Locate the cell with the specified text and output its [x, y] center coordinate. 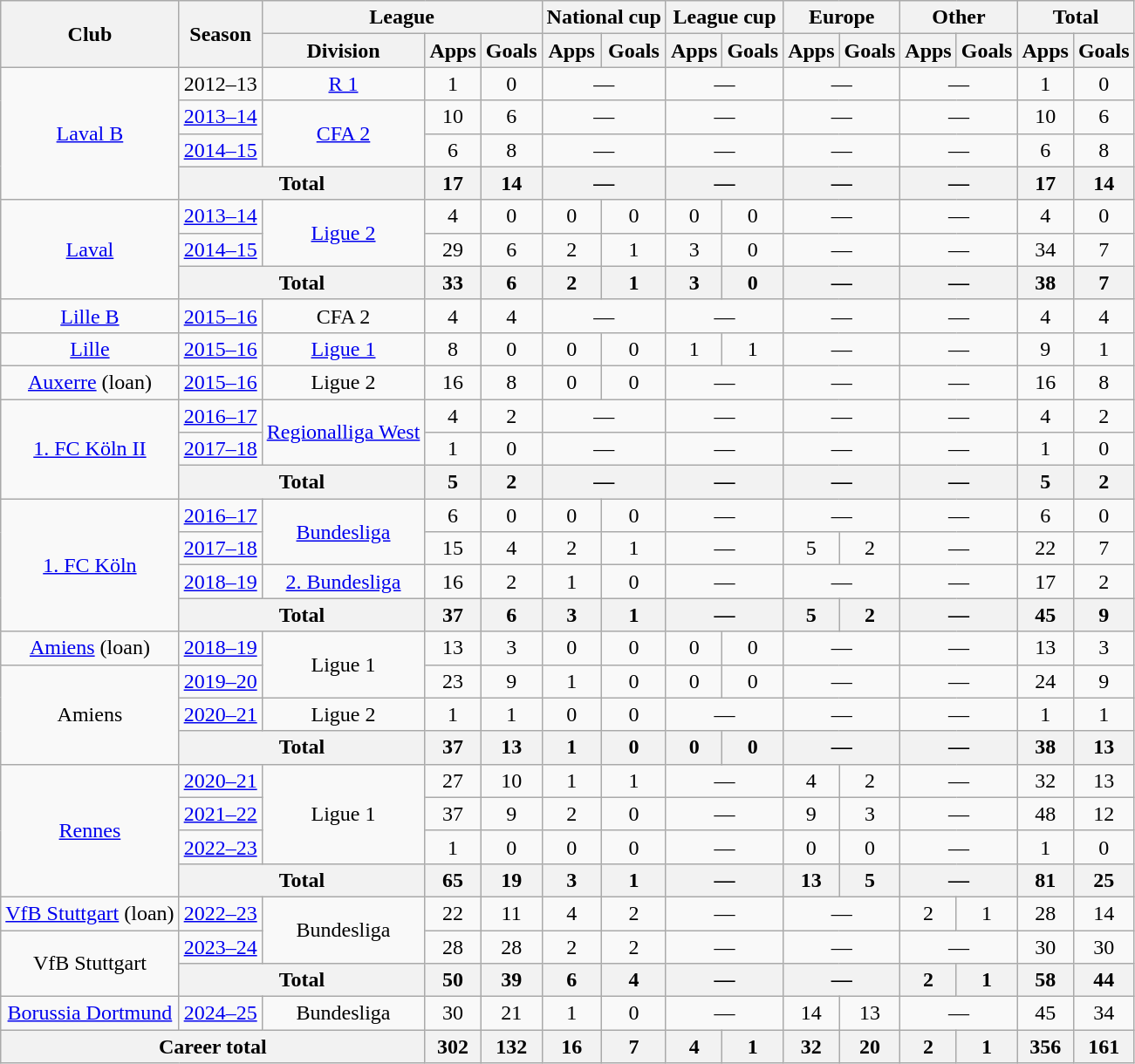
58 [1045, 980]
2024–25 [220, 1013]
Lille B [90, 316]
11 [511, 913]
Auxerre (loan) [90, 382]
R 1 [344, 84]
Lille [90, 349]
2023–24 [220, 946]
Rennes [90, 830]
Career total [213, 1047]
65 [453, 880]
27 [453, 781]
132 [511, 1047]
VfB Stuttgart (loan) [90, 913]
1. FC Köln [90, 565]
2012–13 [220, 84]
VfB Stuttgart [90, 963]
20 [870, 1047]
25 [1104, 880]
Division [344, 51]
21 [511, 1013]
1. FC Köln II [90, 449]
356 [1045, 1047]
Amiens [90, 714]
12 [1104, 814]
Other [959, 17]
23 [453, 681]
Borussia Dortmund [90, 1013]
Europe [842, 17]
81 [1045, 880]
League [401, 17]
15 [453, 549]
Laval [90, 249]
National cup [604, 17]
2019–20 [220, 681]
29 [453, 249]
Club [90, 34]
League cup [724, 17]
302 [453, 1047]
Amiens (loan) [90, 648]
2. Bundesliga [344, 582]
33 [453, 283]
50 [453, 980]
39 [511, 980]
Laval B [90, 133]
48 [1045, 814]
Season [220, 34]
Regionalliga West [344, 433]
44 [1104, 980]
24 [1045, 681]
2021–22 [220, 814]
161 [1104, 1047]
19 [511, 880]
